Capture the cell that displays the provided text and extract its [X, Y] central coordinate. 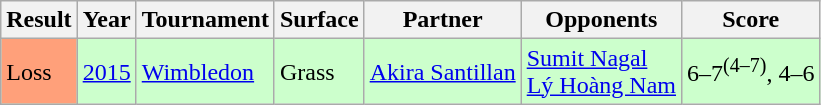
Score [751, 20]
Grass [319, 72]
Result [39, 20]
Wimbledon [205, 72]
Year [106, 20]
Akira Santillan [442, 72]
Surface [319, 20]
Tournament [205, 20]
Sumit Nagal Lý Hoàng Nam [601, 72]
2015 [106, 72]
Partner [442, 20]
6–7(4–7), 4–6 [751, 72]
Loss [39, 72]
Opponents [601, 20]
